Return [X, Y] of the center of cell containing provided text 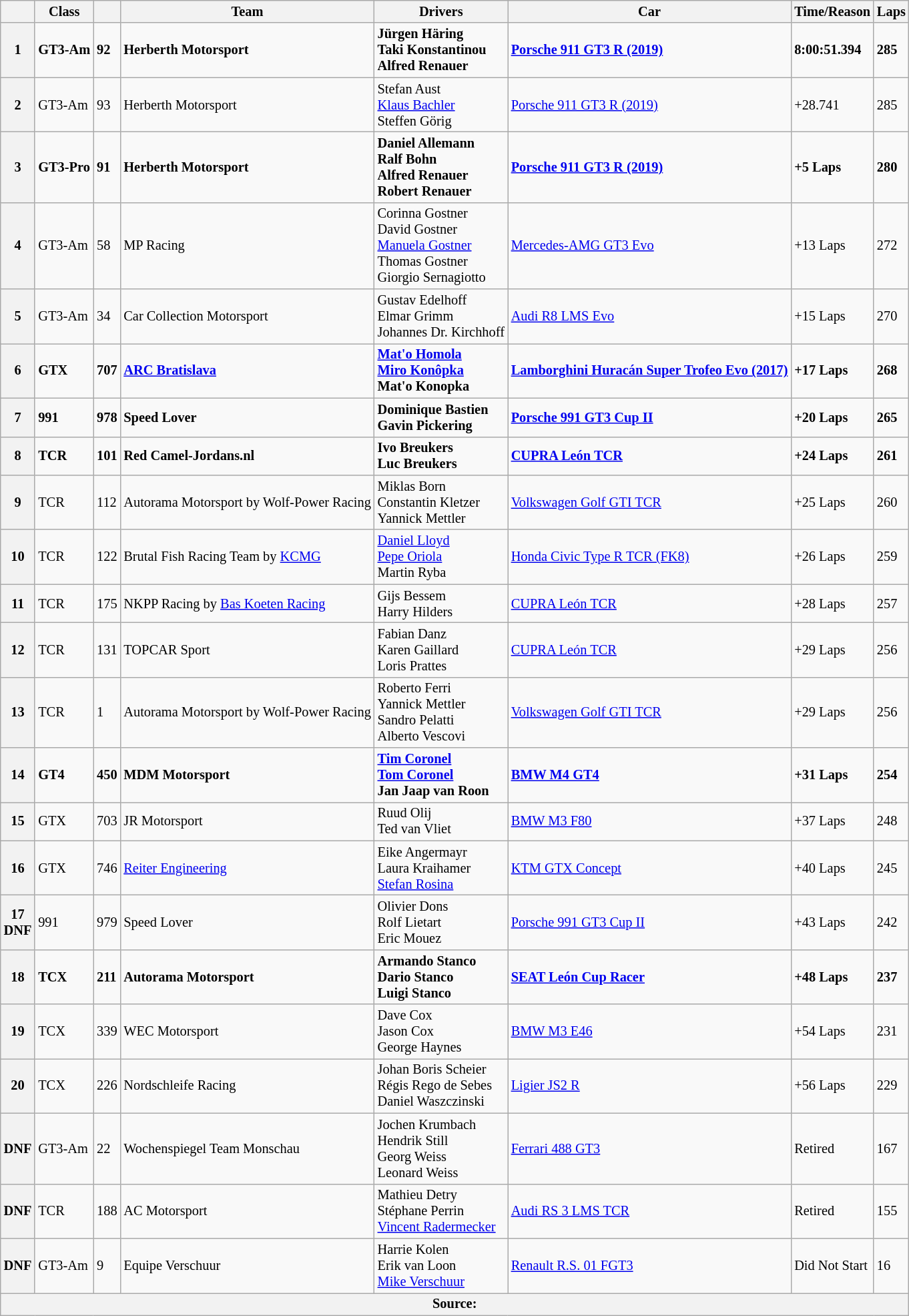
GT4 [64, 775]
34 [107, 316]
8 [18, 456]
Johan Boris Scheier Régis Rego de Sebes Daniel Waszczinski [441, 1086]
Mercedes-AMG GT3 Evo [649, 246]
Daniel Lloyd Pepe Oriola Martin Ryba [441, 557]
Tim Coronel Tom Coronel Jan Jaap van Roon [441, 775]
Gijs Bessem Harry Hilders [441, 604]
260 [892, 502]
BMW M4 GT4 [649, 775]
Olivier Dons Rolf Lietart Eric Mouez [441, 922]
WEC Motorsport [247, 1032]
Jochen Krumbach Hendrik Still Georg Weiss Leonard Weiss [441, 1148]
18 [18, 977]
91 [107, 167]
Class [64, 11]
Did Not Start [832, 1265]
Jürgen Häring Taki Konstantinou Alfred Renauer [441, 50]
254 [892, 775]
248 [892, 821]
+54 Laps [832, 1032]
707 [107, 371]
12 [18, 650]
Team [247, 11]
Audi RS 3 LMS TCR [649, 1211]
MDM Motorsport [247, 775]
Armando Stanco Dario Stanco Luigi Stanco [441, 977]
GT3-Pro [64, 167]
+25 Laps [832, 502]
Renault R.S. 01 FGT3 [649, 1265]
22 [107, 1148]
268 [892, 371]
Honda Civic Type R TCR (FK8) [649, 557]
ARC Bratislava [247, 371]
Dave Cox Jason Cox George Haynes [441, 1032]
979 [107, 922]
978 [107, 417]
+56 Laps [832, 1086]
Wochenspiegel Team Monschau [247, 1148]
265 [892, 417]
AC Motorsport [247, 1211]
Audi R8 LMS Evo [649, 316]
TOPCAR Sport [247, 650]
Miklas Born Constantin Kletzer Yannick Mettler [441, 502]
167 [892, 1148]
+13 Laps [832, 246]
Ivo Breukers Luc Breukers [441, 456]
17DNF [18, 922]
Mathieu Detry Stéphane Perrin Vincent Radermecker [441, 1211]
58 [107, 246]
Lamborghini Huracán Super Trofeo Evo (2017) [649, 371]
131 [107, 650]
11 [18, 604]
Laps [892, 11]
Drivers [441, 11]
211 [107, 977]
+17 Laps [832, 371]
5 [18, 316]
6 [18, 371]
8:00:51.394 [832, 50]
MP Racing [247, 246]
Eike Angermayr Laura Kraihamer Stefan Rosina [441, 868]
19 [18, 1032]
Time/Reason [832, 11]
BMW M3 E46 [649, 1032]
Stefan Aust Klaus Bachler Steffen Görig [441, 105]
Dominique Bastien Gavin Pickering [441, 417]
Reiter Engineering [247, 868]
Red Camel-Jordans.nl [247, 456]
7 [18, 417]
Ligier JS2 R [649, 1086]
Car Collection Motorsport [247, 316]
339 [107, 1032]
BMW M3 F80 [649, 821]
10 [18, 557]
Corinna Gostner David Gostner Manuela Gostner Thomas Gostner Giorgio Sernagiotto [441, 246]
Equipe Verschuur [247, 1265]
Harrie Kolen Erik van Loon Mike Verschuur [441, 1265]
231 [892, 1032]
Autorama Motorsport [247, 977]
Roberto Ferri Yannick Mettler Sandro Pelatti Alberto Vescovi [441, 712]
+20 Laps [832, 417]
Gustav Edelhoff Elmar Grimm Johannes Dr. Kirchhoff [441, 316]
20 [18, 1086]
237 [892, 977]
259 [892, 557]
4 [18, 246]
188 [107, 1211]
Source: [455, 1304]
14 [18, 775]
+48 Laps [832, 977]
93 [107, 105]
112 [107, 502]
280 [892, 167]
+43 Laps [832, 922]
242 [892, 922]
226 [107, 1086]
+15 Laps [832, 316]
703 [107, 821]
Ruud Olij Ted van Vliet [441, 821]
92 [107, 50]
JR Motorsport [247, 821]
KTM GTX Concept [649, 868]
Fabian Danz Karen Gaillard Loris Prattes [441, 650]
175 [107, 604]
101 [107, 456]
+24 Laps [832, 456]
+37 Laps [832, 821]
+31 Laps [832, 775]
Mat'o Homola Miro Konôpka Mat'o Konopka [441, 371]
+40 Laps [832, 868]
Nordschleife Racing [247, 1086]
245 [892, 868]
229 [892, 1086]
NKPP Racing by Bas Koeten Racing [247, 604]
261 [892, 456]
270 [892, 316]
Car [649, 11]
+26 Laps [832, 557]
3 [18, 167]
272 [892, 246]
155 [892, 1211]
15 [18, 821]
257 [892, 604]
746 [107, 868]
122 [107, 557]
450 [107, 775]
13 [18, 712]
2 [18, 105]
Ferrari 488 GT3 [649, 1148]
+5 Laps [832, 167]
+28 Laps [832, 604]
SEAT León Cup Racer [649, 977]
Brutal Fish Racing Team by KCMG [247, 557]
+28.741 [832, 105]
Daniel Allemann Ralf Bohn Alfred Renauer Robert Renauer [441, 167]
